Capture the cell that displays the provided text and extract its (X, Y) central coordinate. 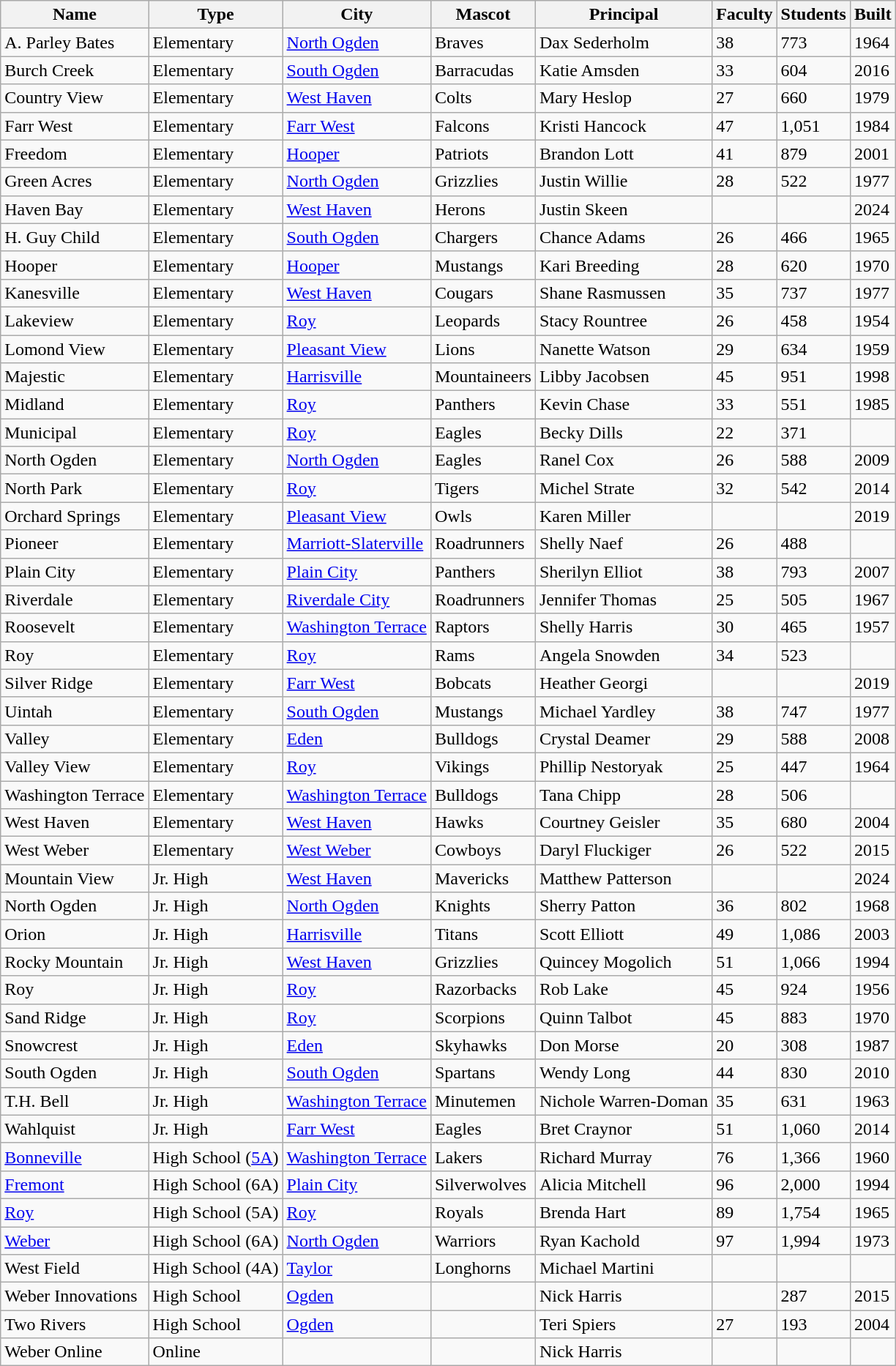
620 (813, 265)
1960 (873, 1157)
Ranel Cox (624, 460)
631 (813, 1101)
Built (873, 15)
506 (813, 794)
Uintah (75, 711)
Alicia Mitchell (624, 1184)
Justin Skeen (624, 209)
Crystal Deamer (624, 739)
1967 (873, 600)
830 (813, 1073)
Bret Craynor (624, 1129)
634 (813, 349)
505 (813, 600)
Owls (483, 516)
2009 (873, 460)
Burch Creek (75, 70)
1,994 (813, 1241)
Valley View (75, 766)
660 (813, 98)
2010 (873, 1073)
1,066 (813, 962)
Wendy Long (624, 1073)
Vikings (483, 766)
488 (813, 544)
Orchard Springs (75, 516)
Sherilyn Elliot (624, 572)
Scott Elliott (624, 934)
1963 (873, 1101)
Type (215, 15)
Silverwolves (483, 1184)
Quincey Mogolich (624, 962)
Heather Georgi (624, 683)
Katie Amsden (624, 70)
Chance Adams (624, 237)
Roosevelt (75, 627)
Valley (75, 739)
Herons (483, 209)
465 (813, 627)
Warriors (483, 1241)
Ryan Kachold (624, 1241)
Mascot (483, 15)
Daryl Fluckiger (624, 851)
Fremont (75, 1184)
Braves (483, 42)
924 (813, 990)
1,754 (813, 1212)
Mavericks (483, 878)
44 (744, 1073)
A. Parley Bates (75, 42)
2,000 (813, 1184)
Brenda Hart (624, 1212)
Nanette Watson (624, 349)
Raptors (483, 627)
Titans (483, 934)
Spartans (483, 1073)
308 (813, 1045)
Royals (483, 1212)
747 (813, 711)
458 (813, 321)
680 (813, 823)
1998 (873, 377)
Libby Jacobsen (624, 377)
Hawks (483, 823)
883 (813, 1018)
Mountain View (75, 878)
Wahlquist (75, 1129)
Tigers (483, 488)
Leopards (483, 321)
Lakeview (75, 321)
371 (813, 433)
Stacy Rountree (624, 321)
Becky Dills (624, 433)
Online (215, 1352)
Rob Lake (624, 990)
Cougars (483, 293)
1959 (873, 349)
97 (744, 1241)
Kristi Hancock (624, 126)
Rocky Mountain (75, 962)
542 (813, 488)
West Field (75, 1269)
1968 (873, 906)
Weber Online (75, 1352)
Mountaineers (483, 377)
1987 (873, 1045)
Richard Murray (624, 1157)
Matthew Patterson (624, 878)
North Park (75, 488)
1954 (873, 321)
Dax Sederholm (624, 42)
20 (744, 1045)
Bonneville (75, 1157)
2003 (873, 934)
22 (744, 433)
Lomond View (75, 349)
Sherry Patton (624, 906)
Taylor (356, 1269)
1,086 (813, 934)
Name (75, 15)
Students (813, 15)
Green Acres (75, 182)
Majestic (75, 377)
1,051 (813, 126)
Rams (483, 655)
Kari Breeding (624, 265)
Faculty (744, 15)
Riverdale City (356, 600)
Marriott-Slaterville (356, 544)
Angela Snowden (624, 655)
Lions (483, 349)
Longhorns (483, 1269)
Municipal (75, 433)
34 (744, 655)
Haven Bay (75, 209)
Barracudas (483, 70)
49 (744, 934)
Kevin Chase (624, 405)
1985 (873, 405)
1,060 (813, 1129)
89 (744, 1212)
802 (813, 906)
773 (813, 42)
1973 (873, 1241)
551 (813, 405)
City (356, 15)
Lakers (483, 1157)
Shelly Harris (624, 627)
Cowboys (483, 851)
1984 (873, 126)
96 (744, 1184)
30 (744, 627)
Minutemen (483, 1101)
Courtney Geisler (624, 823)
Kanesville (75, 293)
Freedom (75, 154)
Shane Rasmussen (624, 293)
Justin Willie (624, 182)
Weber (75, 1241)
Pioneer (75, 544)
32 (744, 488)
447 (813, 766)
Michael Martini (624, 1269)
Bobcats (483, 683)
Tana Chipp (624, 794)
Michel Strate (624, 488)
2001 (873, 154)
Knights (483, 906)
Skyhawks (483, 1045)
2008 (873, 739)
Chargers (483, 237)
737 (813, 293)
41 (744, 154)
523 (813, 655)
Weber Innovations (75, 1296)
Quinn Talbot (624, 1018)
2007 (873, 572)
Razorbacks (483, 990)
1979 (873, 98)
Nichole Warren-Doman (624, 1101)
1956 (873, 990)
Teri Spiers (624, 1324)
Principal (624, 15)
Country View (75, 98)
1,366 (813, 1157)
1957 (873, 627)
Midland (75, 405)
High School (4A) (215, 1269)
Two Rivers (75, 1324)
Colts (483, 98)
76 (744, 1157)
Silver Ridge (75, 683)
Phillip Nestoryak (624, 766)
47 (744, 126)
879 (813, 154)
466 (813, 237)
Snowcrest (75, 1045)
193 (813, 1324)
T.H. Bell (75, 1101)
Karen Miller (624, 516)
Don Morse (624, 1045)
Jennifer Thomas (624, 600)
793 (813, 572)
Scorpions (483, 1018)
604 (813, 70)
Patriots (483, 154)
287 (813, 1296)
Sand Ridge (75, 1018)
951 (813, 377)
Shelly Naef (624, 544)
2016 (873, 70)
H. Guy Child (75, 237)
Orion (75, 934)
Michael Yardley (624, 711)
Falcons (483, 126)
Mary Heslop (624, 98)
Brandon Lott (624, 154)
Riverdale (75, 600)
36 (744, 906)
